Provide the (x, y) coordinate of the cell's center where the given text is located.  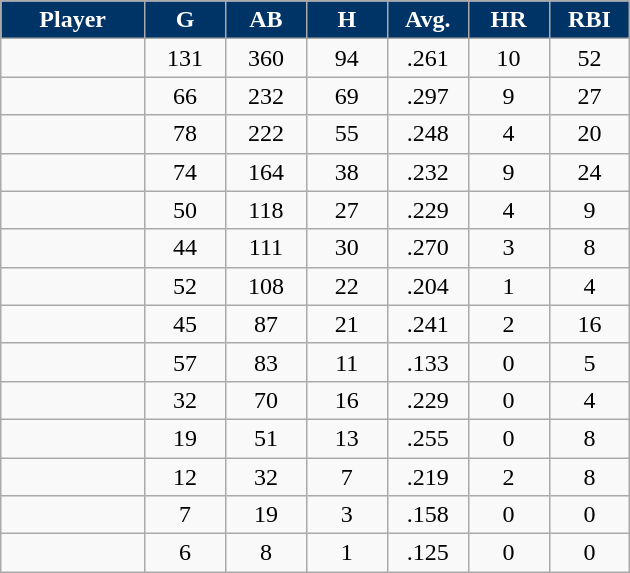
87 (266, 324)
24 (590, 172)
12 (186, 477)
94 (346, 58)
10 (508, 58)
.241 (428, 324)
.219 (428, 477)
164 (266, 172)
H (346, 20)
83 (266, 362)
.248 (428, 134)
G (186, 20)
30 (346, 248)
13 (346, 438)
55 (346, 134)
131 (186, 58)
.297 (428, 96)
RBI (590, 20)
22 (346, 286)
.232 (428, 172)
222 (266, 134)
21 (346, 324)
74 (186, 172)
44 (186, 248)
118 (266, 210)
6 (186, 553)
11 (346, 362)
108 (266, 286)
20 (590, 134)
AB (266, 20)
78 (186, 134)
Player (73, 20)
50 (186, 210)
Avg. (428, 20)
.158 (428, 515)
.270 (428, 248)
.125 (428, 553)
69 (346, 96)
57 (186, 362)
HR (508, 20)
51 (266, 438)
.204 (428, 286)
111 (266, 248)
5 (590, 362)
.133 (428, 362)
.255 (428, 438)
.261 (428, 58)
232 (266, 96)
38 (346, 172)
70 (266, 400)
360 (266, 58)
45 (186, 324)
66 (186, 96)
